Return [X, Y] of the center of cell containing provided text 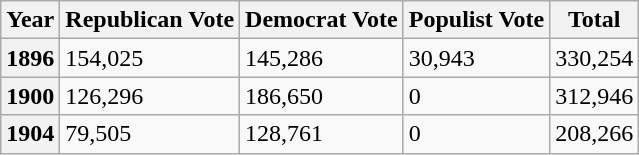
Democrat Vote [322, 20]
126,296 [150, 96]
Year [30, 20]
Total [594, 20]
154,025 [150, 58]
Republican Vote [150, 20]
186,650 [322, 96]
1904 [30, 134]
128,761 [322, 134]
312,946 [594, 96]
30,943 [476, 58]
79,505 [150, 134]
208,266 [594, 134]
Populist Vote [476, 20]
145,286 [322, 58]
1900 [30, 96]
330,254 [594, 58]
1896 [30, 58]
